Provide the (x, y) coordinate of the cell's center where the given text is located.  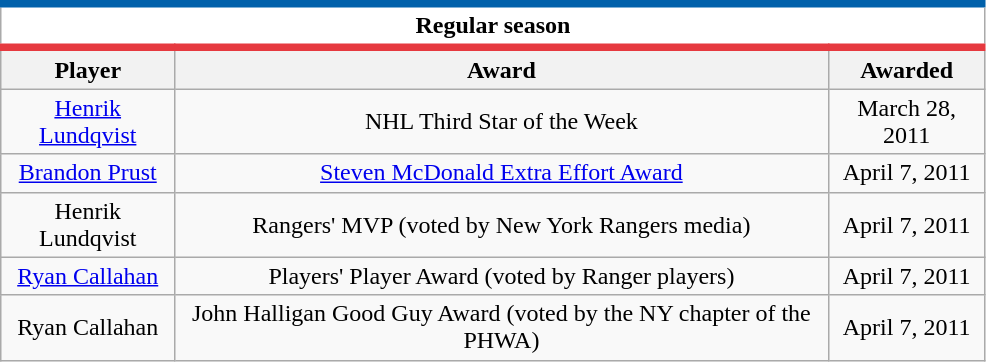
John Halligan Good Guy Award (voted by the NY chapter of the PHWA) (502, 328)
Award (502, 68)
NHL Third Star of the Week (502, 122)
Regular season (493, 26)
Player (88, 68)
Rangers' MVP (voted by New York Rangers media) (502, 224)
March 28, 2011 (906, 122)
Steven McDonald Extra Effort Award (502, 173)
Brandon Prust (88, 173)
Players' Player Award (voted by Ranger players) (502, 276)
Awarded (906, 68)
